Find where the given text appears and provide that cell's center as [x, y] coordinate. 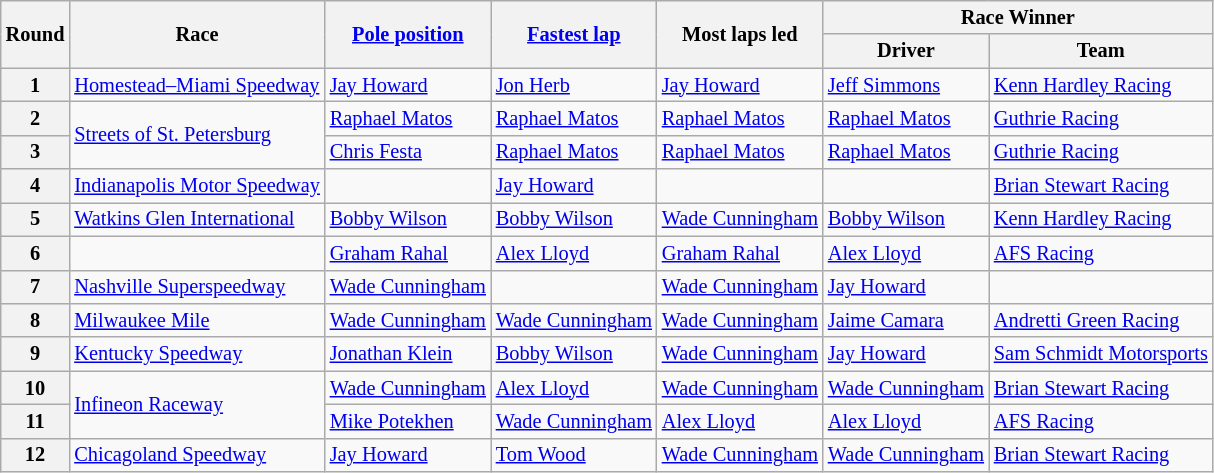
Sam Schmidt Motorsports [1101, 354]
Chicagoland Speedway [196, 455]
7 [36, 287]
9 [36, 354]
Driver [906, 51]
1 [36, 85]
Milwaukee Mile [196, 320]
Kentucky Speedway [196, 354]
Streets of St. Petersburg [196, 134]
Nashville Superspeedway [196, 287]
Jeff Simmons [906, 85]
12 [36, 455]
Homestead–Miami Speedway [196, 85]
Indianapolis Motor Speedway [196, 186]
Andretti Green Racing [1101, 320]
Jonathan Klein [408, 354]
Team [1101, 51]
8 [36, 320]
Most laps led [740, 34]
10 [36, 388]
6 [36, 253]
Mike Potekhen [408, 421]
4 [36, 186]
Watkins Glen International [196, 219]
5 [36, 219]
3 [36, 152]
2 [36, 118]
Fastest lap [574, 34]
Tom Wood [574, 455]
Jaime Camara [906, 320]
Round [36, 34]
Infineon Raceway [196, 404]
Race [196, 34]
Race Winner [1018, 17]
Jon Herb [574, 85]
11 [36, 421]
Chris Festa [408, 152]
Pole position [408, 34]
